For the text-containing cell, return its midpoint in [x, y] coordinate format. 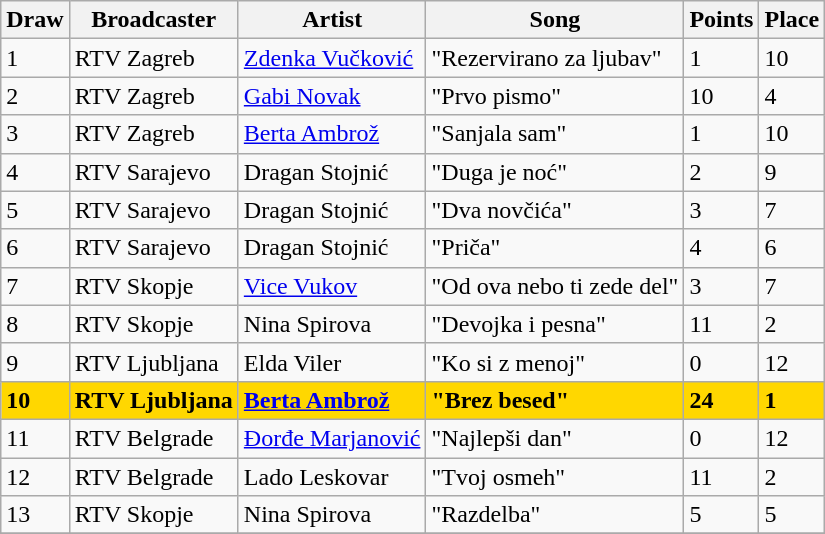
Points [722, 20]
"Najlepši dan" [555, 438]
Broadcaster [154, 20]
Elda Viler [332, 362]
Zdenka Vučković [332, 58]
"Razdelba" [555, 515]
Gabi Novak [332, 96]
"Dva novčića" [555, 210]
"Devojka i pesna" [555, 324]
Đorđe Marjanović [332, 438]
8 [35, 324]
"Duga je noć" [555, 172]
"Brez besed" [555, 400]
24 [722, 400]
"Rezervirano za ljubav" [555, 58]
"Sanjala sam" [555, 134]
Vice Vukov [332, 286]
Place [792, 20]
"Ko si z menoj" [555, 362]
"Od ova nebo ti zede del" [555, 286]
Artist [332, 20]
Draw [35, 20]
"Tvoj osmeh" [555, 477]
Lado Leskovar [332, 477]
"Priča" [555, 248]
13 [35, 515]
Song [555, 20]
"Prvo pismo" [555, 96]
